Return (X, Y) of the center of cell containing provided text 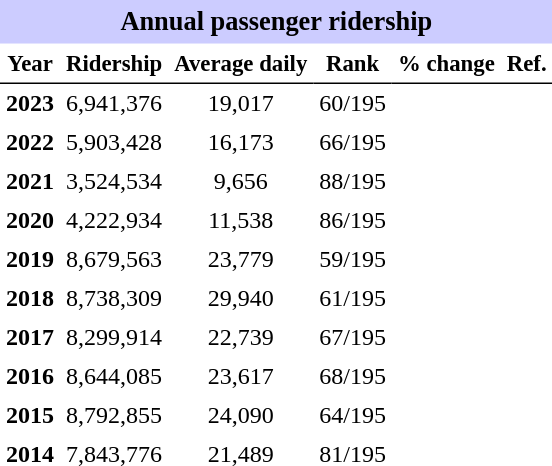
6,941,376 (114, 104)
19,017 (240, 104)
2019 (30, 260)
24,090 (240, 416)
3,524,534 (114, 182)
Ridership (114, 64)
66/195 (352, 142)
8,738,309 (114, 298)
60/195 (352, 104)
2020 (30, 220)
8,792,855 (114, 416)
4,222,934 (114, 220)
61/195 (352, 298)
2022 (30, 142)
2016 (30, 376)
2017 (30, 338)
59/195 (352, 260)
29,940 (240, 298)
22,739 (240, 338)
2018 (30, 298)
Average daily (240, 64)
9,656 (240, 182)
16,173 (240, 142)
68/195 (352, 376)
67/195 (352, 338)
2021 (30, 182)
% change (446, 64)
8,679,563 (114, 260)
2023 (30, 104)
23,617 (240, 376)
2015 (30, 416)
88/195 (352, 182)
11,538 (240, 220)
8,299,914 (114, 338)
5,903,428 (114, 142)
8,644,085 (114, 376)
64/195 (352, 416)
Year (30, 64)
23,779 (240, 260)
Rank (352, 64)
86/195 (352, 220)
